From the cell containing the given text, extract its center point as [X, Y] coordinate. 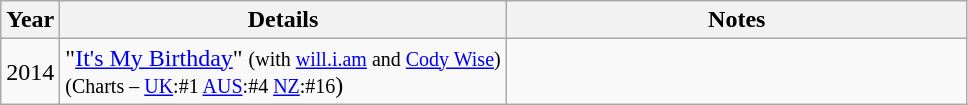
Notes [736, 20]
Details [283, 20]
Year [30, 20]
"It's My Birthday" (with will.i.am and Cody Wise)(Charts – UK:#1 AUS:#4 NZ:#16) [283, 72]
2014 [30, 72]
